Capture the cell that displays the provided text and extract its (x, y) central coordinate. 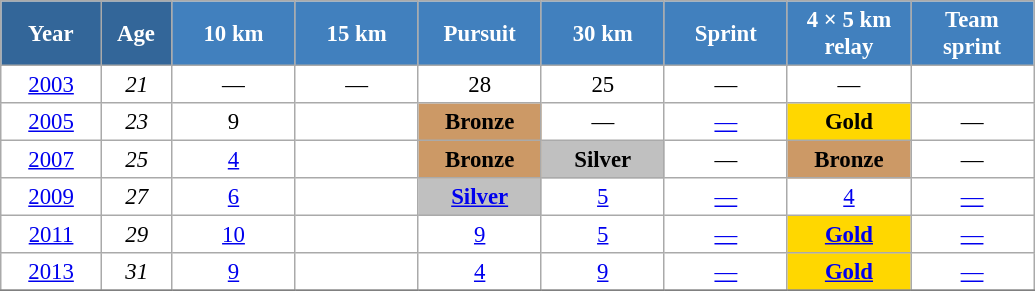
2007 (52, 160)
4 × 5 km relay (848, 34)
28 (480, 85)
29 (136, 235)
Team sprint (972, 34)
23 (136, 122)
15 km (356, 34)
30 km (602, 34)
10 (234, 235)
6 (234, 197)
2011 (52, 235)
Age (136, 34)
Year (52, 34)
10 km (234, 34)
Pursuit (480, 34)
27 (136, 197)
Sprint (726, 34)
2003 (52, 85)
2009 (52, 197)
2005 (52, 122)
21 (136, 85)
